Identify which cell holds the provided text, then report its (X, Y) central coordinate. 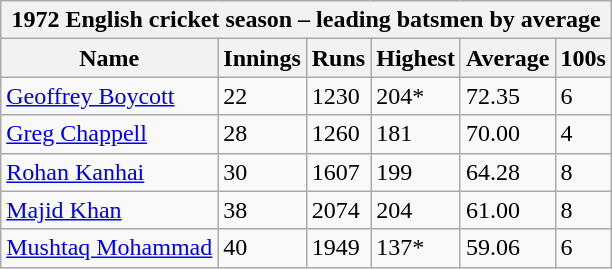
Average (508, 58)
Innings (262, 58)
Mushtaq Mohammad (110, 248)
199 (416, 172)
61.00 (508, 210)
2074 (338, 210)
204* (416, 96)
59.06 (508, 248)
28 (262, 134)
72.35 (508, 96)
100s (583, 58)
4 (583, 134)
1607 (338, 172)
Greg Chappell (110, 134)
Rohan Kanhai (110, 172)
40 (262, 248)
38 (262, 210)
30 (262, 172)
Geoffrey Boycott (110, 96)
181 (416, 134)
1949 (338, 248)
Runs (338, 58)
1230 (338, 96)
22 (262, 96)
Name (110, 58)
137* (416, 248)
70.00 (508, 134)
204 (416, 210)
1972 English cricket season – leading batsmen by average (306, 20)
64.28 (508, 172)
Majid Khan (110, 210)
1260 (338, 134)
Highest (416, 58)
